Provide the (x, y) coordinate of the cell's center where the given text is located.  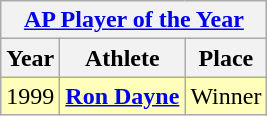
Year (30, 58)
Ron Dayne (122, 96)
Place (226, 58)
Winner (226, 96)
AP Player of the Year (134, 20)
Athlete (122, 58)
1999 (30, 96)
